Extract the (x, y) coordinate from the center of the cell holding the provided text.  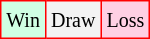
Win (24, 20)
Loss (126, 20)
Draw (72, 20)
